Find where the given text appears and provide that cell's center as [X, Y] coordinate. 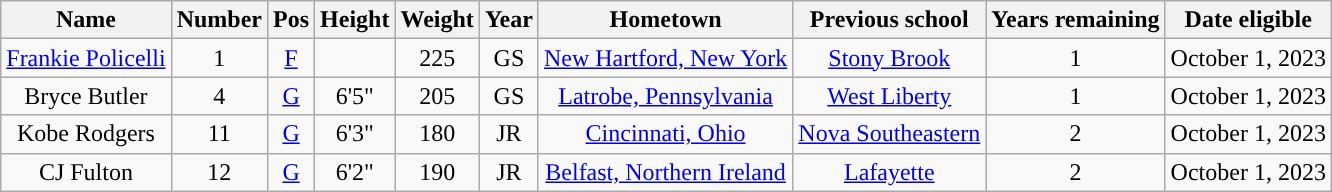
12 [219, 172]
Stony Brook [890, 58]
11 [219, 134]
Pos [292, 20]
Nova Southeastern [890, 134]
225 [437, 58]
4 [219, 96]
Lafayette [890, 172]
New Hartford, New York [665, 58]
6'2" [355, 172]
Years remaining [1076, 20]
Bryce Butler [86, 96]
Hometown [665, 20]
Frankie Policelli [86, 58]
Year [508, 20]
CJ Fulton [86, 172]
West Liberty [890, 96]
Kobe Rodgers [86, 134]
Date eligible [1248, 20]
Previous school [890, 20]
180 [437, 134]
Belfast, Northern Ireland [665, 172]
F [292, 58]
205 [437, 96]
Name [86, 20]
6'3" [355, 134]
Latrobe, Pennsylvania [665, 96]
Height [355, 20]
Cincinnati, Ohio [665, 134]
Number [219, 20]
Weight [437, 20]
190 [437, 172]
6'5" [355, 96]
